Search for the cell housing the specified text and yield its (X, Y) center coordinate. 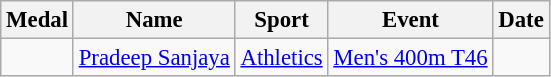
Men's 400m T46 (410, 58)
Athletics (282, 58)
Sport (282, 20)
Name (154, 20)
Pradeep Sanjaya (154, 58)
Date (521, 20)
Event (410, 20)
Medal (38, 20)
